Detect which cell encompasses the target text, then output its [X, Y] center coordinate. 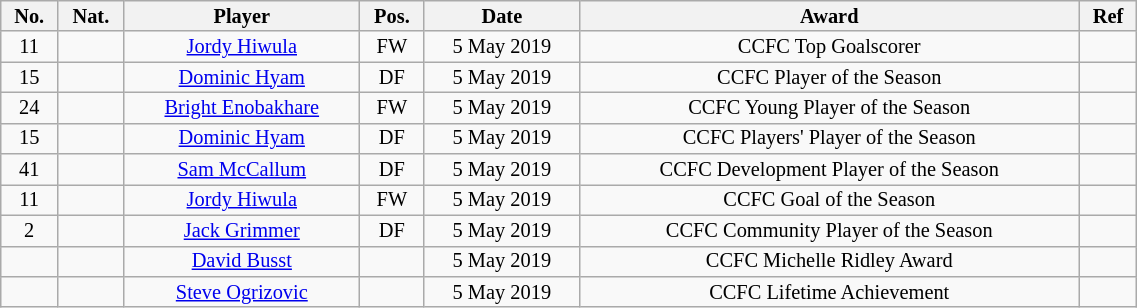
CCFC Michelle Ridley Award [829, 262]
David Busst [242, 262]
CCFC Players' Player of the Season [829, 138]
No. [30, 16]
CCFC Young Player of the Season [829, 108]
41 [30, 170]
24 [30, 108]
CCFC Goal of the Season [829, 200]
Award [829, 16]
Bright Enobakhare [242, 108]
CCFC Player of the Season [829, 78]
CCFC Development Player of the Season [829, 170]
Steve Ogrizovic [242, 292]
Player [242, 16]
CCFC Lifetime Achievement [829, 292]
2 [30, 230]
CCFC Community Player of the Season [829, 230]
Pos. [392, 16]
Nat. [92, 16]
Date [502, 16]
Ref [1108, 16]
CCFC Top Goalscorer [829, 46]
Jack Grimmer [242, 230]
Sam McCallum [242, 170]
